Output the (x, y) coordinate of the center of the cell containing the given text.  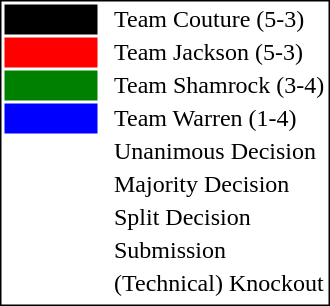
Submission (218, 251)
Team Warren (1-4) (218, 119)
Split Decision (218, 217)
Team Shamrock (3-4) (218, 85)
(Technical) Knockout (218, 283)
Team Couture (5-3) (218, 19)
Team Jackson (5-3) (218, 53)
Unanimous Decision (218, 151)
Majority Decision (218, 185)
